Return (x, y) of the center of cell containing provided text 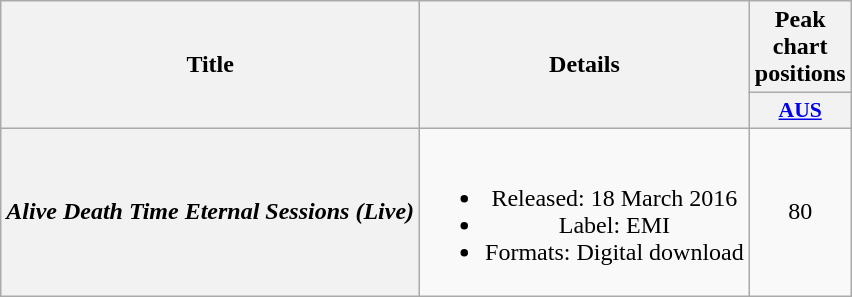
Title (210, 65)
Details (585, 65)
Released: 18 March 2016Label: EMIFormats: Digital download (585, 212)
80 (800, 212)
Alive Death Time Eternal Sessions (Live) (210, 212)
Peak chart positions (800, 47)
AUS (800, 111)
